Detect which cell encompasses the target text, then output its (X, Y) center coordinate. 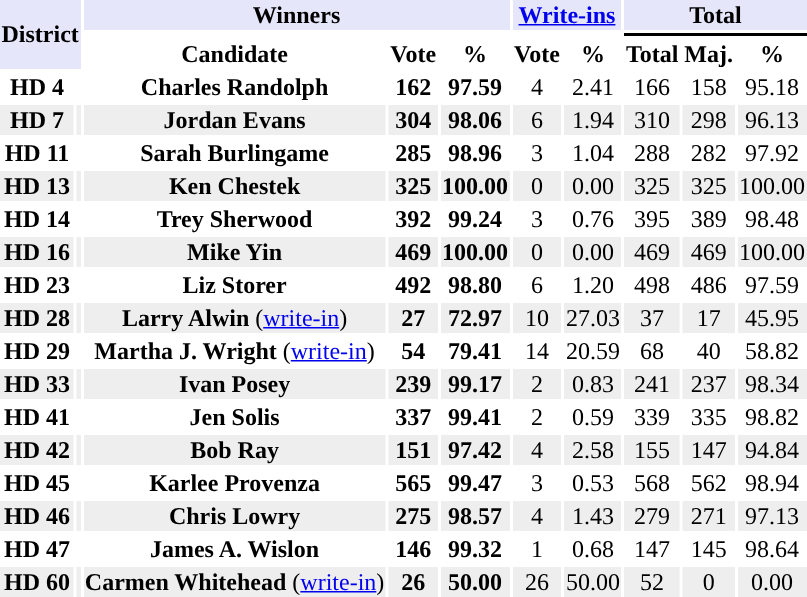
241 (652, 384)
2.58 (592, 450)
58.82 (772, 351)
HD 42 (37, 450)
99.24 (476, 219)
145 (709, 549)
17 (709, 318)
96.13 (772, 120)
Liz Storer (234, 285)
52 (652, 582)
98.64 (772, 549)
Winners (296, 15)
97.42 (476, 450)
337 (414, 417)
498 (652, 285)
98.94 (772, 483)
0.68 (592, 549)
562 (709, 483)
310 (652, 120)
Mike Yin (234, 252)
1 (538, 549)
99.17 (476, 384)
98.06 (476, 120)
98.48 (772, 219)
Jen Solis (234, 417)
155 (652, 450)
1.04 (592, 153)
Candidate (234, 54)
HD 46 (37, 516)
Larry Alwin (write-in) (234, 318)
Write-ins (568, 15)
Charles Randolph (234, 87)
98.80 (476, 285)
1.43 (592, 516)
282 (709, 153)
27.03 (592, 318)
HD 16 (37, 252)
HD 13 (37, 186)
District (40, 34)
98.82 (772, 417)
392 (414, 219)
Sarah Burlingame (234, 153)
Karlee Provenza (234, 483)
Carmen Whitehead (write-in) (234, 582)
HD 23 (37, 285)
99.41 (476, 417)
Trey Sherwood (234, 219)
79.41 (476, 351)
162 (414, 87)
1.20 (592, 285)
HD 11 (37, 153)
40 (709, 351)
James A. Wislon (234, 549)
54 (414, 351)
166 (652, 87)
Martha J. Wright (write-in) (234, 351)
HD 7 (37, 120)
298 (709, 120)
239 (414, 384)
HD 29 (37, 351)
27 (414, 318)
395 (652, 219)
0.53 (592, 483)
Maj. (709, 54)
Ken Chestek (234, 186)
68 (652, 351)
37 (652, 318)
Chris Lowry (234, 516)
97.13 (772, 516)
72.97 (476, 318)
HD 4 (37, 87)
14 (538, 351)
99.47 (476, 483)
10 (538, 318)
285 (414, 153)
275 (414, 516)
20.59 (592, 351)
98.96 (476, 153)
339 (652, 417)
45.95 (772, 318)
99.32 (476, 549)
0.83 (592, 384)
HD 47 (37, 549)
94.84 (772, 450)
492 (414, 285)
95.18 (772, 87)
98.34 (772, 384)
HD 41 (37, 417)
HD 28 (37, 318)
98.57 (476, 516)
568 (652, 483)
146 (414, 549)
Jordan Evans (234, 120)
1.94 (592, 120)
565 (414, 483)
0.59 (592, 417)
HD 45 (37, 483)
HD 14 (37, 219)
Ivan Posey (234, 384)
279 (652, 516)
0.76 (592, 219)
271 (709, 516)
2.41 (592, 87)
158 (709, 87)
389 (709, 219)
97.92 (772, 153)
237 (709, 384)
335 (709, 417)
304 (414, 120)
HD 60 (37, 582)
HD 33 (37, 384)
288 (652, 153)
Bob Ray (234, 450)
151 (414, 450)
486 (709, 285)
